Provide the (X, Y) coordinate of the cell's center where the given text is located.  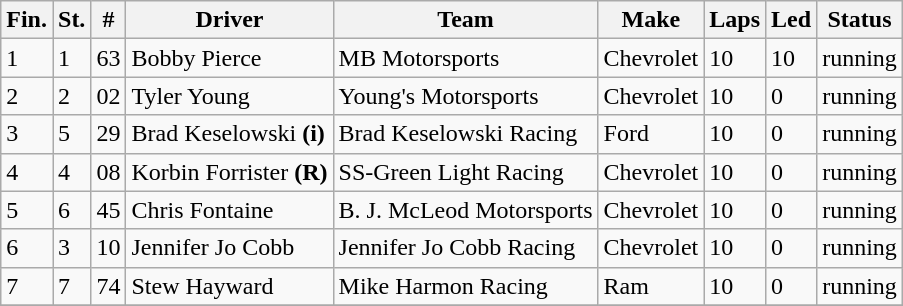
Young's Motorsports (466, 96)
02 (108, 96)
45 (108, 210)
Stew Hayward (230, 286)
Jennifer Jo Cobb (230, 248)
74 (108, 286)
Chris Fontaine (230, 210)
Laps (735, 20)
Make (651, 20)
Mike Harmon Racing (466, 286)
Brad Keselowski (i) (230, 134)
St. (71, 20)
Led (792, 20)
# (108, 20)
MB Motorsports (466, 58)
B. J. McLeod Motorsports (466, 210)
Status (860, 20)
Brad Keselowski Racing (466, 134)
Driver (230, 20)
Fin. (27, 20)
Tyler Young (230, 96)
SS-Green Light Racing (466, 172)
63 (108, 58)
Bobby Pierce (230, 58)
Korbin Forrister (R) (230, 172)
Jennifer Jo Cobb Racing (466, 248)
Ford (651, 134)
29 (108, 134)
Ram (651, 286)
Team (466, 20)
08 (108, 172)
